Find where the given text appears and provide that cell's center as (X, Y) coordinate. 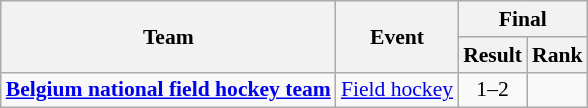
Team (168, 36)
Field hockey (397, 90)
Event (397, 36)
1–2 (492, 90)
Final (522, 19)
Result (492, 55)
Rank (558, 55)
Belgium national field hockey team (168, 90)
